Search for the cell housing the specified text and yield its [x, y] center coordinate. 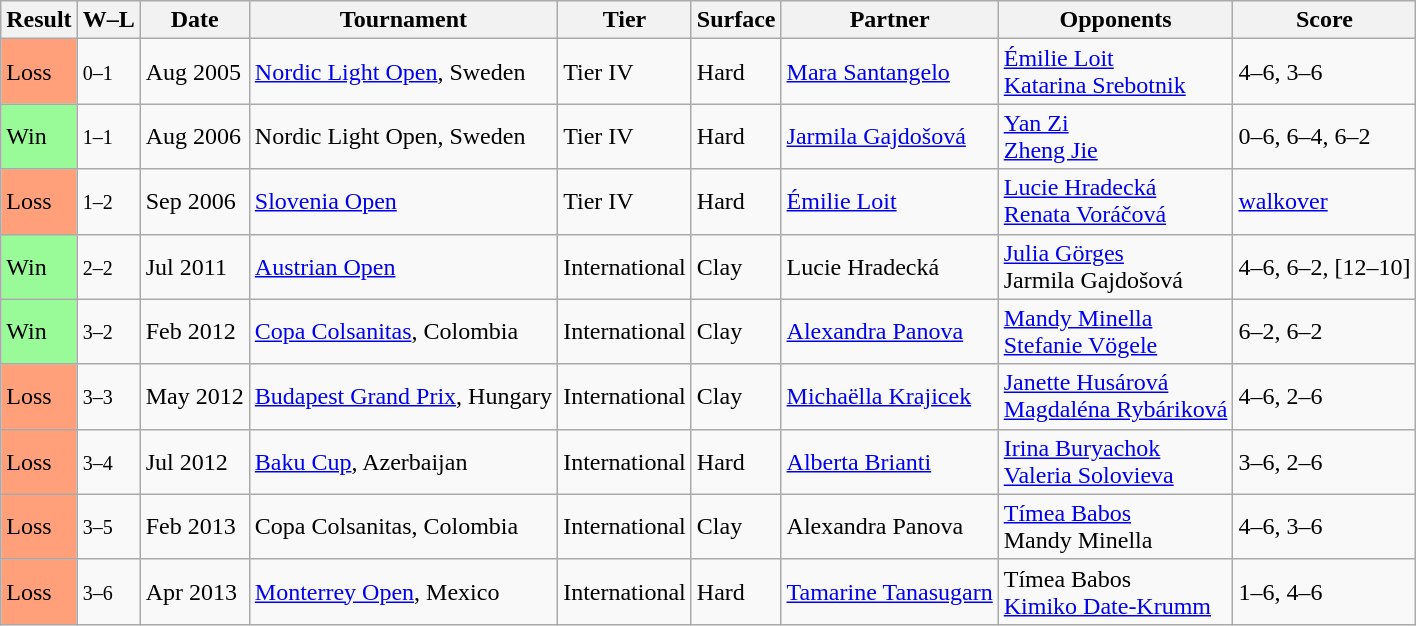
0–6, 6–4, 6–2 [1324, 136]
4–6, 6–2, [12–10] [1324, 266]
Date [194, 20]
1–2 [108, 202]
Apr 2013 [194, 592]
Alberta Brianti [890, 462]
Score [1324, 20]
Feb 2013 [194, 526]
Irina Buryachok Valeria Solovieva [1116, 462]
Yan Zi Zheng Jie [1116, 136]
3–6 [108, 592]
Baku Cup, Azerbaijan [403, 462]
Tamarine Tanasugarn [890, 592]
May 2012 [194, 396]
Tímea Babos Mandy Minella [1116, 526]
Michaëlla Krajicek [890, 396]
Janette Husárová Magdaléna Rybáriková [1116, 396]
Monterrey Open, Mexico [403, 592]
Result [39, 20]
2–2 [108, 266]
Émilie Loit Katarina Srebotnik [1116, 72]
Aug 2005 [194, 72]
Tímea Babos Kimiko Date-Krumm [1116, 592]
6–2, 6–2 [1324, 332]
Lucie Hradecká [890, 266]
3–5 [108, 526]
Tier [625, 20]
Jul 2011 [194, 266]
Jul 2012 [194, 462]
Feb 2012 [194, 332]
1–1 [108, 136]
Lucie Hradecká Renata Voráčová [1116, 202]
Austrian Open [403, 266]
Surface [736, 20]
Julia Görges Jarmila Gajdošová [1116, 266]
Budapest Grand Prix, Hungary [403, 396]
Sep 2006 [194, 202]
walkover [1324, 202]
Aug 2006 [194, 136]
1–6, 4–6 [1324, 592]
4–6, 2–6 [1324, 396]
Mandy Minella Stefanie Vögele [1116, 332]
Partner [890, 20]
Mara Santangelo [890, 72]
3–3 [108, 396]
3–4 [108, 462]
Émilie Loit [890, 202]
3–6, 2–6 [1324, 462]
Jarmila Gajdošová [890, 136]
Opponents [1116, 20]
3–2 [108, 332]
Slovenia Open [403, 202]
0–1 [108, 72]
Tournament [403, 20]
W–L [108, 20]
